Detect which cell encompasses the target text, then output its (x, y) center coordinate. 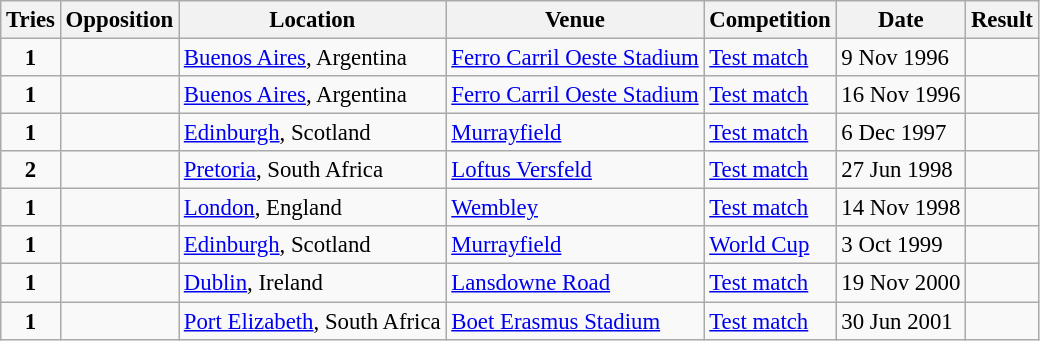
Competition (770, 20)
Opposition (119, 20)
3 Oct 1999 (901, 245)
27 Jun 1998 (901, 170)
9 Nov 1996 (901, 58)
London, England (312, 208)
6 Dec 1997 (901, 133)
Dublin, Ireland (312, 283)
Date (901, 20)
World Cup (770, 245)
Pretoria, South Africa (312, 170)
Loftus Versfeld (575, 170)
30 Jun 2001 (901, 321)
Tries (31, 20)
Wembley (575, 208)
Venue (575, 20)
2 (31, 170)
Result (1002, 20)
19 Nov 2000 (901, 283)
16 Nov 1996 (901, 95)
Boet Erasmus Stadium (575, 321)
14 Nov 1998 (901, 208)
Port Elizabeth, South Africa (312, 321)
Location (312, 20)
Lansdowne Road (575, 283)
